Capture the cell that displays the provided text and extract its (x, y) central coordinate. 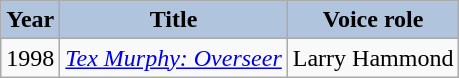
Tex Murphy: Overseer (174, 58)
Larry Hammond (373, 58)
Title (174, 20)
Year (30, 20)
Voice role (373, 20)
1998 (30, 58)
